Determine the (X, Y) coordinate at the center of the cell enclosing the given text.  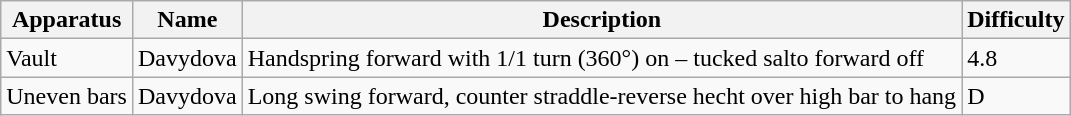
Difficulty (1016, 20)
Name (187, 20)
Description (602, 20)
Long swing forward, counter straddle-reverse hecht over high bar to hang (602, 96)
Uneven bars (67, 96)
D (1016, 96)
4.8 (1016, 58)
Apparatus (67, 20)
Vault (67, 58)
Handspring forward with 1/1 turn (360°) on – tucked salto forward off (602, 58)
